Extract the [X, Y] coordinate from the center of the cell holding the provided text.  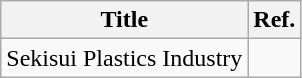
Ref. [274, 20]
Title [124, 20]
Sekisui Plastics Industry [124, 58]
